Find where the given text appears and provide that cell's center as [x, y] coordinate. 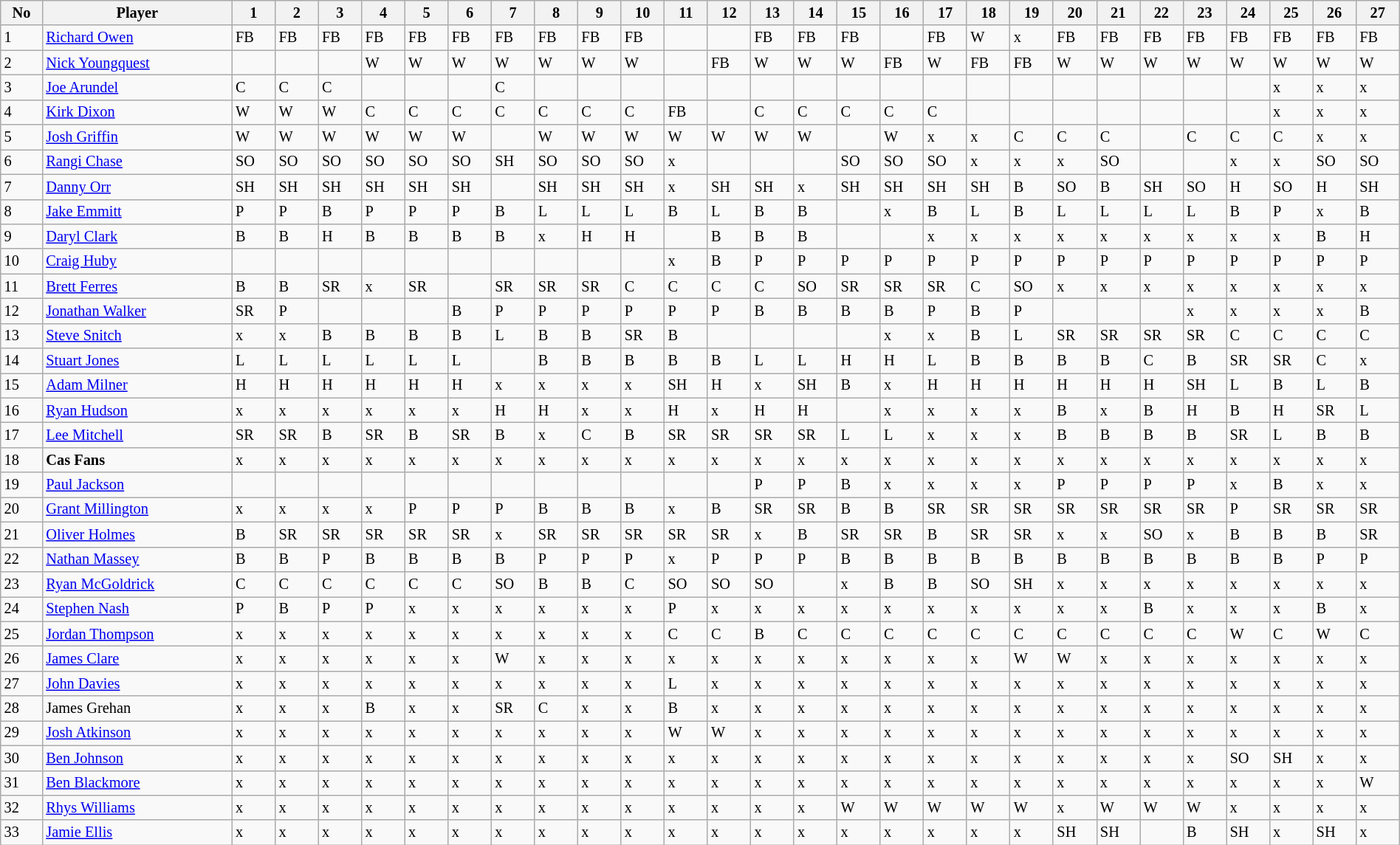
Kirk Dixon [137, 112]
Rangi Chase [137, 162]
Jordan Thompson [137, 634]
Brett Ferres [137, 286]
Craig Huby [137, 261]
33 [22, 832]
James Clare [137, 658]
Ben Johnson [137, 758]
Joe Arundel [137, 87]
Stephen Nash [137, 609]
Ryan McGoldrick [137, 584]
Jonathan Walker [137, 311]
29 [22, 733]
28 [22, 708]
Daryl Clark [137, 236]
32 [22, 807]
Adam Milner [137, 385]
Rhys Williams [137, 807]
Jamie Ellis [137, 832]
Richard Owen [137, 38]
Danny Orr [137, 187]
Josh Atkinson [137, 733]
31 [22, 783]
John Davies [137, 683]
Jake Emmitt [137, 212]
30 [22, 758]
James Grehan [137, 708]
No [22, 13]
Nathan Massey [137, 559]
Paul Jackson [137, 485]
Stuart Jones [137, 361]
Cas Fans [137, 460]
Ryan Hudson [137, 410]
Lee Mitchell [137, 435]
Grant Millington [137, 509]
Player [137, 13]
Ben Blackmore [137, 783]
Steve Snitch [137, 336]
Oliver Holmes [137, 534]
Josh Griffin [137, 137]
Nick Youngquest [137, 63]
